Return the [X, Y] coordinate for the center point of the cell that contains the specified text.  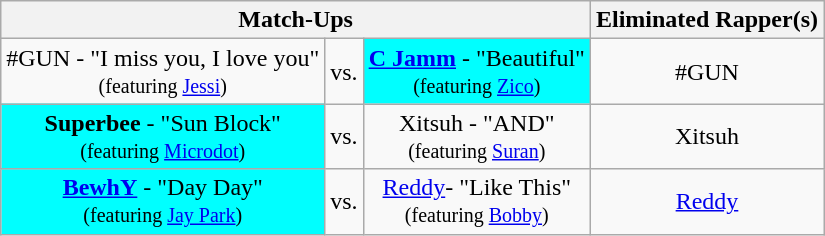
Xitsuh [706, 136]
Xitsuh - "AND" (featuring Suran) [476, 136]
BewhY - "Day Day" (featuring Jay Park) [163, 202]
Superbee - "Sun Block" (featuring Microdot) [163, 136]
#GUN - "I miss you, I love you" (featuring Jessi) [163, 72]
Reddy [706, 202]
Reddy- "Like This" (featuring Bobby) [476, 202]
Eliminated Rapper(s) [706, 20]
C Jamm - "Beautiful" (featuring Zico) [476, 72]
#GUN [706, 72]
Match-Ups [296, 20]
